Pinpoint the cell where the given text exists, returning its (X, Y) midpoint coordinate. 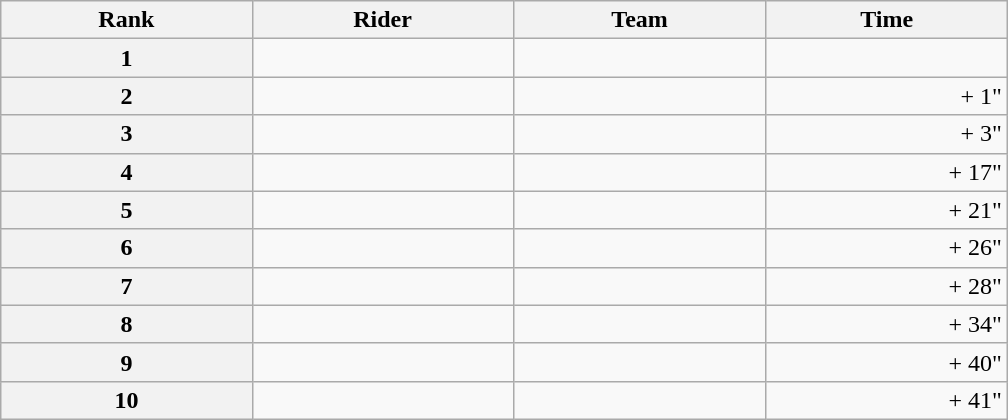
Time (886, 20)
Rider (382, 20)
10 (126, 400)
5 (126, 210)
+ 41" (886, 400)
+ 17" (886, 172)
+ 34" (886, 324)
4 (126, 172)
2 (126, 96)
7 (126, 286)
+ 40" (886, 362)
6 (126, 248)
3 (126, 134)
+ 1" (886, 96)
Team (640, 20)
+ 26" (886, 248)
+ 28" (886, 286)
+ 21" (886, 210)
1 (126, 58)
Rank (126, 20)
8 (126, 324)
+ 3" (886, 134)
9 (126, 362)
